Scan for the cell matching the given text and deliver its [x, y] coordinate at center. 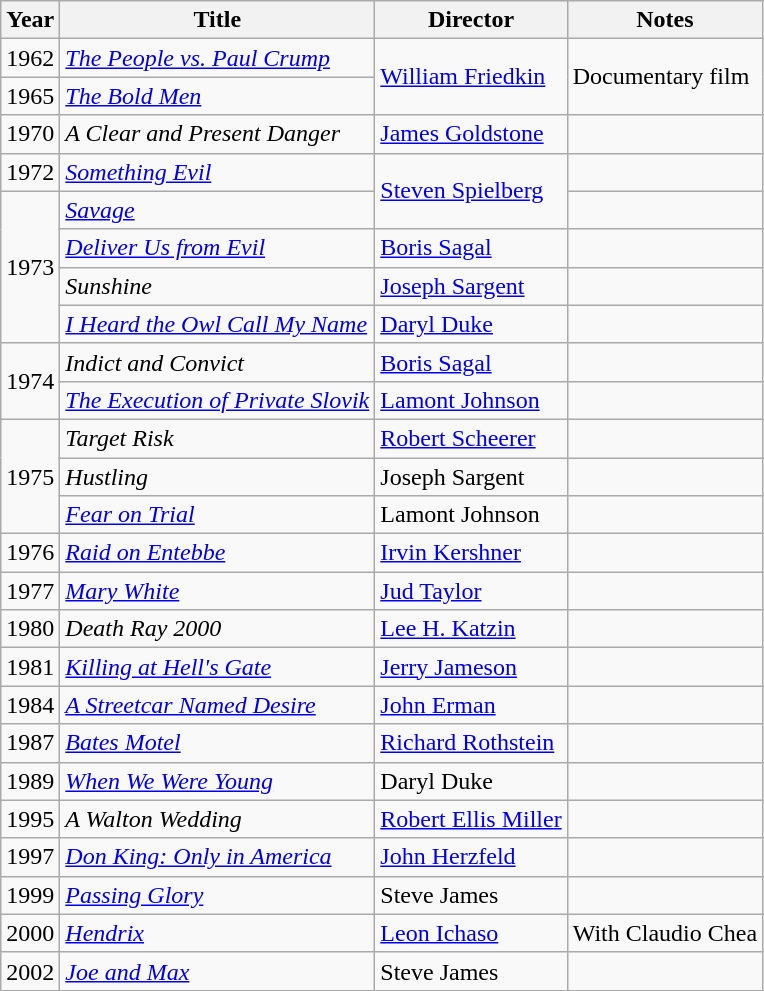
Lee H. Katzin [471, 629]
1976 [30, 553]
Steven Spielberg [471, 191]
Indict and Convict [218, 362]
Hendrix [218, 933]
Robert Ellis Miller [471, 819]
William Friedkin [471, 77]
Year [30, 20]
1981 [30, 667]
1962 [30, 58]
The Bold Men [218, 96]
Joe and Max [218, 971]
With Claudio Chea [664, 933]
1999 [30, 895]
Title [218, 20]
1984 [30, 705]
Leon Ichaso [471, 933]
Passing Glory [218, 895]
Mary White [218, 591]
1980 [30, 629]
John Herzfeld [471, 857]
Death Ray 2000 [218, 629]
I Heard the Owl Call My Name [218, 324]
1987 [30, 743]
Savage [218, 210]
1997 [30, 857]
Target Risk [218, 438]
A Walton Wedding [218, 819]
1972 [30, 172]
Deliver Us from Evil [218, 248]
Notes [664, 20]
1989 [30, 781]
2002 [30, 971]
Bates Motel [218, 743]
The People vs. Paul Crump [218, 58]
Sunshine [218, 286]
Raid on Entebbe [218, 553]
2000 [30, 933]
Jud Taylor [471, 591]
A Clear and Present Danger [218, 134]
1965 [30, 96]
The Execution of Private Slovik [218, 400]
Fear on Trial [218, 515]
A Streetcar Named Desire [218, 705]
Robert Scheerer [471, 438]
1995 [30, 819]
Hustling [218, 477]
Something Evil [218, 172]
1973 [30, 267]
James Goldstone [471, 134]
Director [471, 20]
Killing at Hell's Gate [218, 667]
1977 [30, 591]
Jerry Jameson [471, 667]
1975 [30, 476]
Documentary film [664, 77]
1970 [30, 134]
Richard Rothstein [471, 743]
Don King: Only in America [218, 857]
John Erman [471, 705]
Irvin Kershner [471, 553]
1974 [30, 381]
When We Were Young [218, 781]
